Determine the [x, y] coordinate at the center of the cell enclosing the given text.  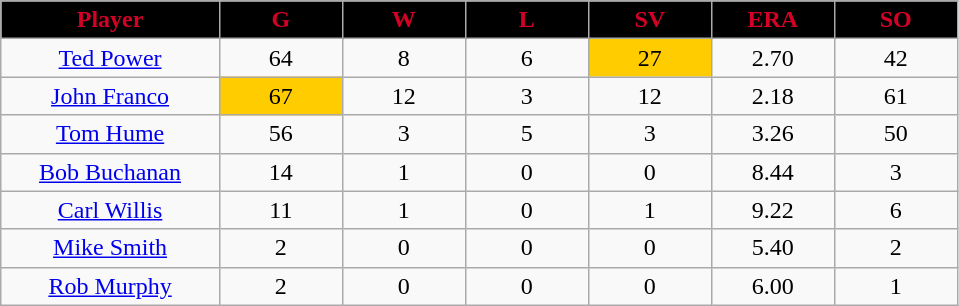
John Franco [110, 96]
ERA [772, 20]
Bob Buchanan [110, 172]
L [526, 20]
6.00 [772, 286]
5.40 [772, 248]
8.44 [772, 172]
Player [110, 20]
Carl Willis [110, 210]
Ted Power [110, 58]
42 [896, 58]
3.26 [772, 134]
14 [280, 172]
Rob Murphy [110, 286]
56 [280, 134]
11 [280, 210]
2.70 [772, 58]
50 [896, 134]
SV [650, 20]
G [280, 20]
Mike Smith [110, 248]
Tom Hume [110, 134]
5 [526, 134]
W [404, 20]
8 [404, 58]
9.22 [772, 210]
64 [280, 58]
2.18 [772, 96]
27 [650, 58]
61 [896, 96]
SO [896, 20]
67 [280, 96]
